Determine the (X, Y) coordinate at the center of the cell enclosing the given text.  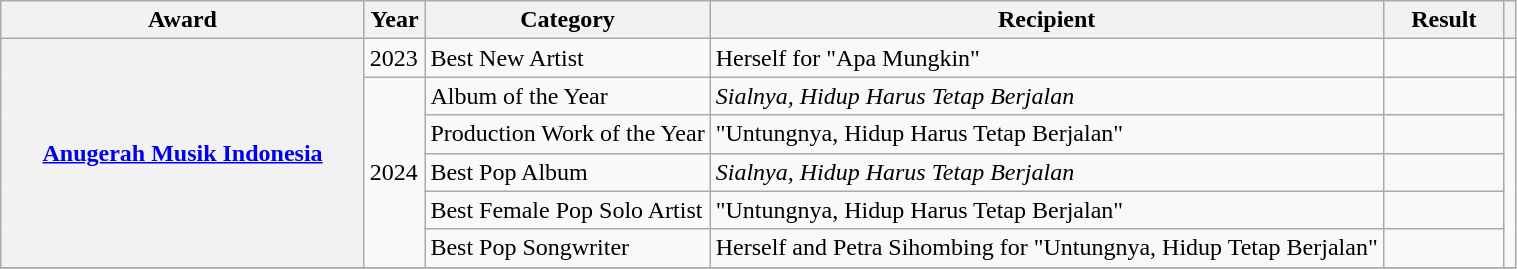
Award (183, 20)
Category (568, 20)
Result (1444, 20)
Best Pop Songwriter (568, 248)
Album of the Year (568, 96)
Anugerah Musik Indonesia (183, 153)
2023 (394, 58)
Year (394, 20)
Production Work of the Year (568, 134)
Best Female Pop Solo Artist (568, 210)
Best Pop Album (568, 172)
Herself for "Apa Mungkin" (1046, 58)
2024 (394, 172)
Recipient (1046, 20)
Herself and Petra Sihombing for "Untungnya, Hidup Tetap Berjalan" (1046, 248)
Best New Artist (568, 58)
